Capture the cell that displays the provided text and extract its (x, y) central coordinate. 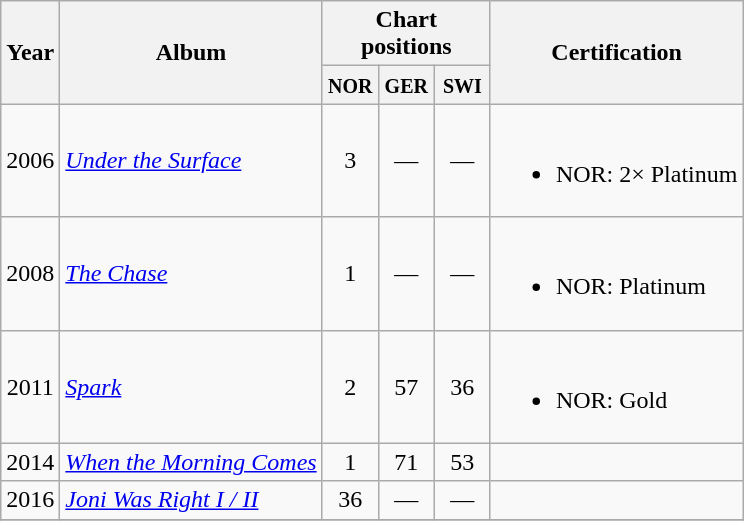
71 (406, 462)
Certification (616, 52)
SWI (462, 85)
Album (191, 52)
2 (350, 386)
53 (462, 462)
57 (406, 386)
2008 (30, 274)
2014 (30, 462)
Year (30, 52)
2016 (30, 500)
2006 (30, 160)
GER (406, 85)
3 (350, 160)
NOR: Platinum (616, 274)
NOR: 2× Platinum (616, 160)
NOR (350, 85)
Chart positions (406, 34)
The Chase (191, 274)
When the Morning Comes (191, 462)
Spark (191, 386)
NOR: Gold (616, 386)
Joni Was Right I / II (191, 500)
Under the Surface (191, 160)
2011 (30, 386)
